Scan for the cell matching the given text and deliver its [X, Y] coordinate at center. 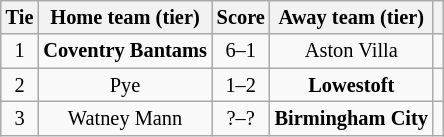
6–1 [241, 51]
Coventry Bantams [124, 51]
?–? [241, 118]
Away team (tier) [352, 17]
Aston Villa [352, 51]
Birmingham City [352, 118]
Score [241, 17]
Lowestoft [352, 85]
3 [20, 118]
Watney Mann [124, 118]
Home team (tier) [124, 17]
1–2 [241, 85]
Pye [124, 85]
Tie [20, 17]
2 [20, 85]
1 [20, 51]
